Detect which cell encompasses the target text, then output its (X, Y) center coordinate. 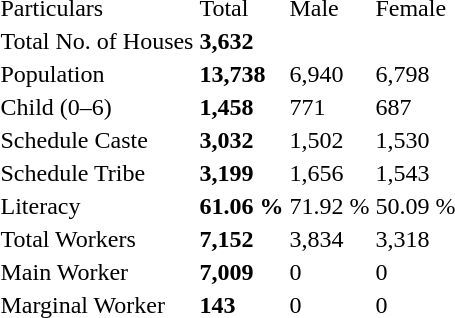
771 (330, 107)
13,738 (242, 74)
61.06 % (242, 206)
6,940 (330, 74)
7,152 (242, 239)
3,632 (242, 41)
71.92 % (330, 206)
0 (330, 272)
1,502 (330, 140)
7,009 (242, 272)
1,458 (242, 107)
3,032 (242, 140)
1,656 (330, 173)
3,199 (242, 173)
3,834 (330, 239)
